Detect which cell encompasses the target text, then output its [X, Y] center coordinate. 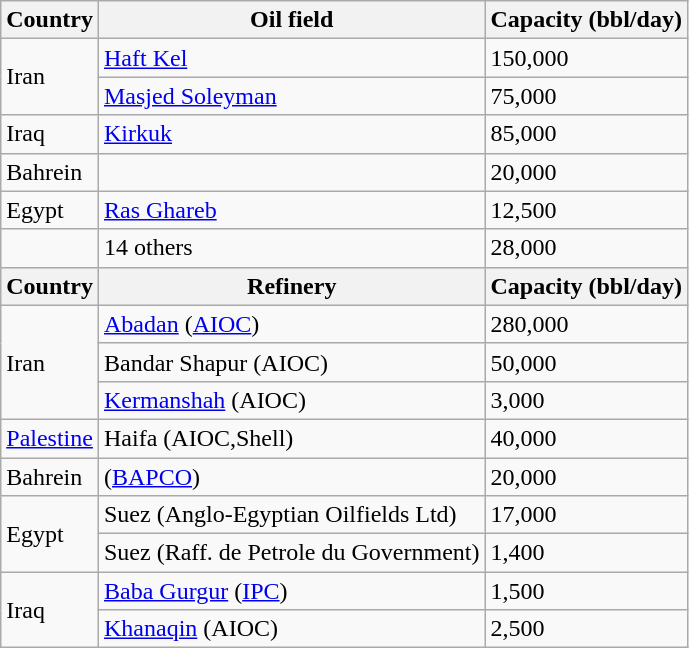
12,500 [586, 210]
Masjed Soleyman [292, 96]
Bandar Shapur (AIOC) [292, 362]
Suez (Anglo-Egyptian Oilfields Ltd) [292, 515]
(BAPCO) [292, 477]
50,000 [586, 362]
Ras Ghareb [292, 210]
3,000 [586, 400]
Haft Kel [292, 58]
150,000 [586, 58]
Suez (Raff. de Petrole du Government) [292, 553]
85,000 [586, 134]
Oil field [292, 20]
Haifa (AIOC,Shell) [292, 438]
Khanaqin (AIOC) [292, 629]
Abadan (AIOC) [292, 324]
75,000 [586, 96]
1,500 [586, 591]
Baba Gurgur (IPC) [292, 591]
40,000 [586, 438]
1,400 [586, 553]
14 others [292, 248]
28,000 [586, 248]
Palestine [50, 438]
Refinery [292, 286]
2,500 [586, 629]
Kermanshah (AIOC) [292, 400]
17,000 [586, 515]
Kirkuk [292, 134]
280,000 [586, 324]
